For the text-containing cell, return its midpoint in [X, Y] coordinate format. 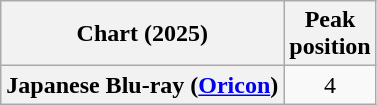
Japanese Blu-ray (Oricon) [142, 85]
Chart (2025) [142, 34]
4 [330, 85]
Peak position [330, 34]
